Output the [X, Y] coordinate of the center of the cell containing the given text.  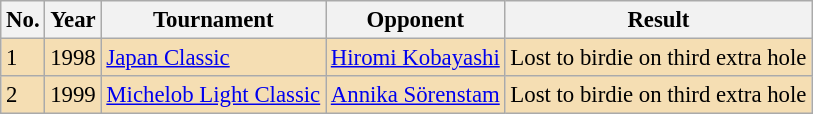
1 [23, 58]
Result [658, 20]
Japan Classic [213, 58]
Hiromi Kobayashi [416, 58]
1998 [73, 58]
1999 [73, 95]
Annika Sörenstam [416, 95]
No. [23, 20]
Tournament [213, 20]
Opponent [416, 20]
2 [23, 95]
Michelob Light Classic [213, 95]
Year [73, 20]
